For the text-containing cell, return its midpoint in [x, y] coordinate format. 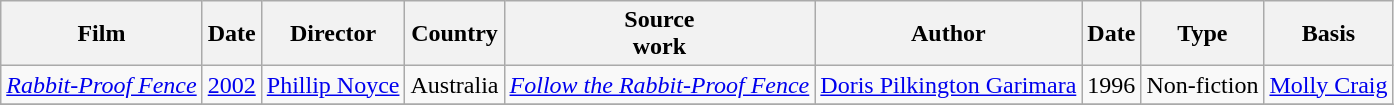
Type [1202, 34]
1996 [1112, 85]
Basis [1328, 34]
Rabbit-Proof Fence [102, 85]
Australia [454, 85]
Film [102, 34]
Follow the Rabbit-Proof Fence [660, 85]
Doris Pilkington Garimara [948, 85]
Molly Craig [1328, 85]
Country [454, 34]
Sourcework [660, 34]
Phillip Noyce [333, 85]
Non-fiction [1202, 85]
2002 [232, 85]
Author [948, 34]
Director [333, 34]
